Capture the cell that displays the provided text and extract its (x, y) central coordinate. 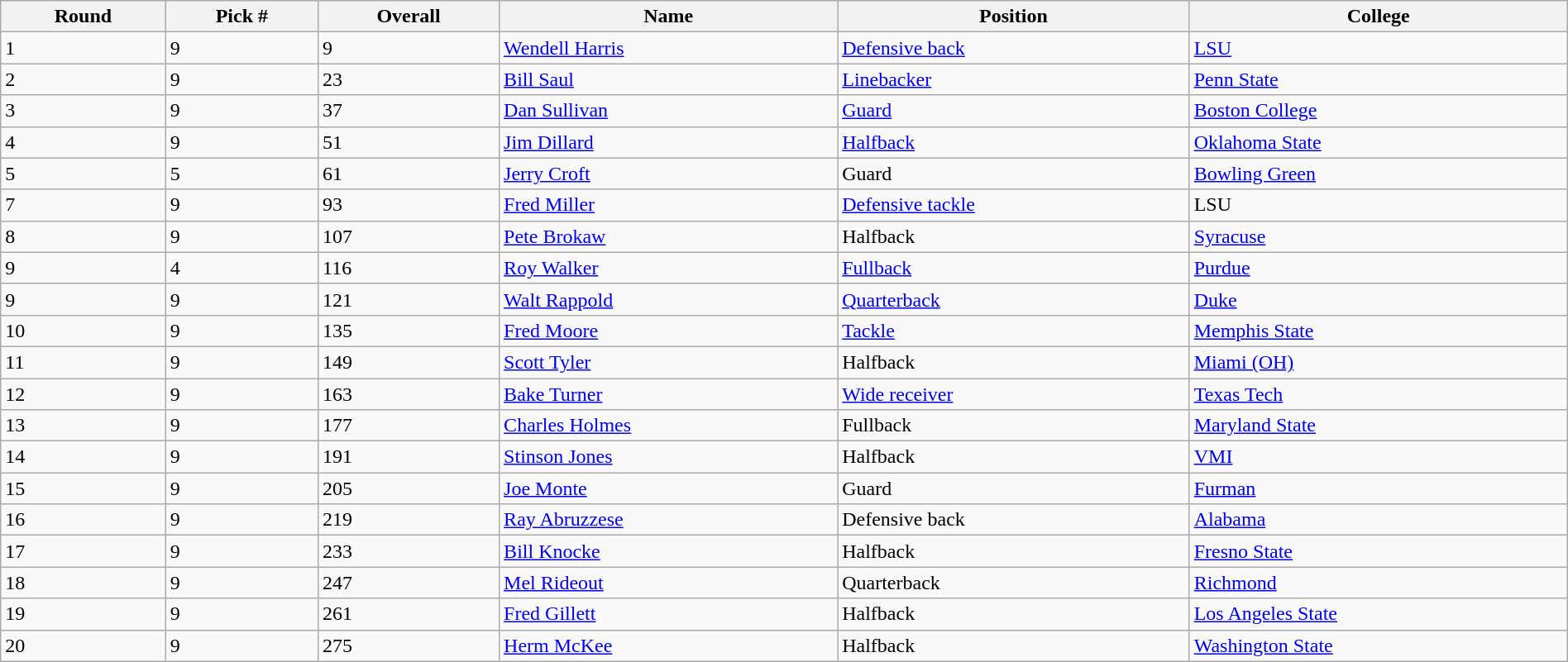
Bill Saul (668, 79)
18 (83, 583)
Washington State (1378, 645)
233 (409, 551)
107 (409, 236)
Bake Turner (668, 394)
205 (409, 488)
Duke (1378, 299)
Purdue (1378, 268)
Stinson Jones (668, 457)
121 (409, 299)
Jim Dillard (668, 142)
37 (409, 111)
Name (668, 17)
College (1378, 17)
61 (409, 174)
20 (83, 645)
Fresno State (1378, 551)
Boston College (1378, 111)
14 (83, 457)
19 (83, 614)
Roy Walker (668, 268)
3 (83, 111)
Texas Tech (1378, 394)
Bill Knocke (668, 551)
163 (409, 394)
149 (409, 362)
10 (83, 331)
Pick # (241, 17)
Penn State (1378, 79)
7 (83, 205)
Richmond (1378, 583)
17 (83, 551)
Overall (409, 17)
Scott Tyler (668, 362)
1 (83, 48)
Herm McKee (668, 645)
16 (83, 520)
23 (409, 79)
Fred Miller (668, 205)
Charles Holmes (668, 426)
Mel Rideout (668, 583)
Furman (1378, 488)
8 (83, 236)
2 (83, 79)
191 (409, 457)
135 (409, 331)
Miami (OH) (1378, 362)
Oklahoma State (1378, 142)
Jerry Croft (668, 174)
Fred Gillett (668, 614)
93 (409, 205)
12 (83, 394)
Round (83, 17)
261 (409, 614)
Los Angeles State (1378, 614)
Fred Moore (668, 331)
Ray Abruzzese (668, 520)
247 (409, 583)
11 (83, 362)
Position (1014, 17)
VMI (1378, 457)
275 (409, 645)
Walt Rappold (668, 299)
Bowling Green (1378, 174)
219 (409, 520)
Linebacker (1014, 79)
Wide receiver (1014, 394)
Defensive tackle (1014, 205)
Maryland State (1378, 426)
Memphis State (1378, 331)
Pete Brokaw (668, 236)
13 (83, 426)
Tackle (1014, 331)
Syracuse (1378, 236)
Wendell Harris (668, 48)
Alabama (1378, 520)
Joe Monte (668, 488)
51 (409, 142)
177 (409, 426)
Dan Sullivan (668, 111)
15 (83, 488)
116 (409, 268)
